Capture the cell that displays the provided text and extract its [x, y] central coordinate. 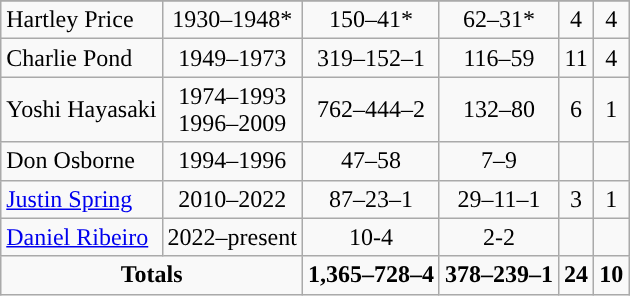
Don Osborne [82, 161]
Justin Spring [82, 199]
10-4 [370, 237]
3 [576, 199]
29–11–1 [498, 199]
1930–1948* [232, 20]
Yoshi Hayasaki [82, 110]
378–239–1 [498, 275]
1994–1996 [232, 161]
319–152–1 [370, 58]
132–80 [498, 110]
762–444–2 [370, 110]
Charlie Pond [82, 58]
24 [576, 275]
2-2 [498, 237]
7–9 [498, 161]
62–31* [498, 20]
2022–present [232, 237]
87–23–1 [370, 199]
1949–1973 [232, 58]
2010–2022 [232, 199]
11 [576, 58]
Totals [152, 275]
10 [612, 275]
1974–19931996–2009 [232, 110]
150–41* [370, 20]
6 [576, 110]
116–59 [498, 58]
1,365–728–4 [370, 275]
Daniel Ribeiro [82, 237]
Hartley Price [82, 20]
47–58 [370, 161]
